Pinpoint the cell where the given text exists, returning its (x, y) midpoint coordinate. 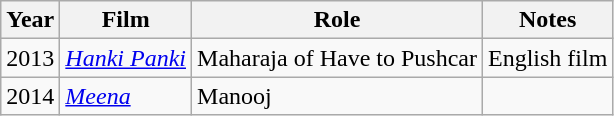
Maharaja of Have to Pushcar (338, 58)
Role (338, 20)
2014 (30, 96)
2013 (30, 58)
Year (30, 20)
Manooj (338, 96)
English film (547, 58)
Hanki Panki (126, 58)
Meena (126, 96)
Film (126, 20)
Notes (547, 20)
